Return the [X, Y] coordinate for the center point of the cell that contains the specified text.  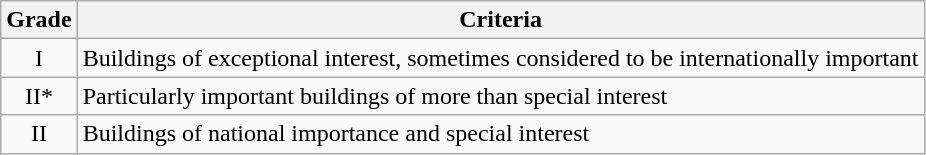
Buildings of exceptional interest, sometimes considered to be internationally important [500, 58]
Particularly important buildings of more than special interest [500, 96]
II* [39, 96]
Grade [39, 20]
Criteria [500, 20]
Buildings of national importance and special interest [500, 134]
II [39, 134]
I [39, 58]
